Detect which cell encompasses the target text, then output its (X, Y) center coordinate. 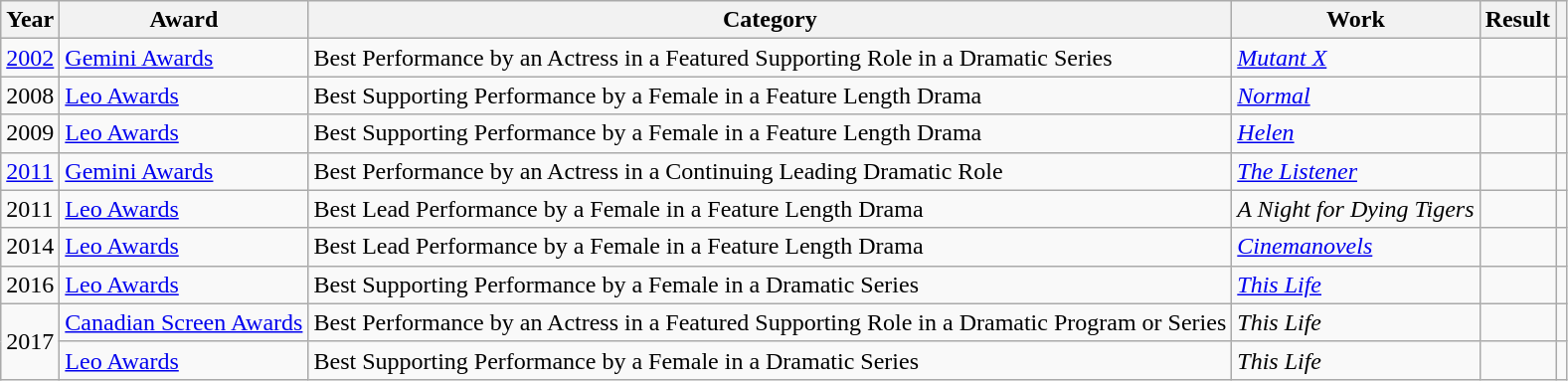
The Listener (1356, 171)
Best Performance by an Actress in a Featured Supporting Role in a Dramatic Series (770, 58)
2017 (30, 341)
Normal (1356, 95)
Work (1356, 20)
Best Performance by an Actress in a Featured Supporting Role in a Dramatic Program or Series (770, 322)
Best Performance by an Actress in a Continuing Leading Dramatic Role (770, 171)
2016 (30, 285)
2009 (30, 133)
2002 (30, 58)
2014 (30, 247)
Cinemanovels (1356, 247)
Award (184, 20)
2008 (30, 95)
Mutant X (1356, 58)
A Night for Dying Tigers (1356, 209)
Helen (1356, 133)
Result (1517, 20)
Category (770, 20)
Year (30, 20)
Canadian Screen Awards (184, 322)
